For the text-containing cell, return its midpoint in [X, Y] coordinate format. 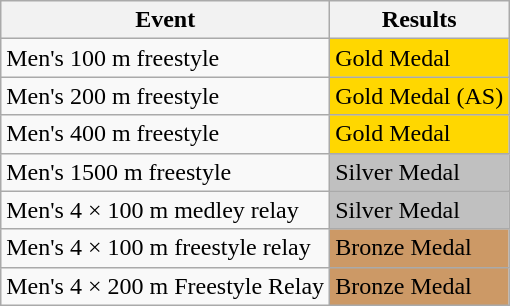
Event [166, 20]
Men's 4 × 100 m medley relay [166, 210]
Men's 400 m freestyle [166, 134]
Men's 1500 m freestyle [166, 172]
Men's 200 m freestyle [166, 96]
Men's 4 × 100 m freestyle relay [166, 248]
Men's 4 × 200 m Freestyle Relay [166, 286]
Results [420, 20]
Gold Medal (AS) [420, 96]
Men's 100 m freestyle [166, 58]
